Pinpoint the cell where the given text exists, returning its (X, Y) midpoint coordinate. 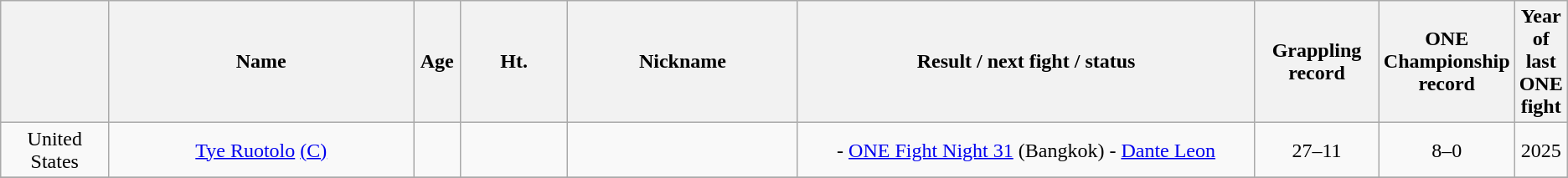
United States (55, 150)
Result / next fight / status (1025, 62)
2025 (1541, 150)
27–11 (1317, 150)
Tye Ruotolo (C) (261, 150)
Age (437, 62)
Name (261, 62)
Ht. (514, 62)
8–0 (1447, 150)
ONE Championship record (1447, 62)
Year of last ONE fight (1541, 62)
Nickname (683, 62)
Grappling record (1317, 62)
- ONE Fight Night 31 (Bangkok) - Dante Leon (1025, 150)
